Detect which cell encompasses the target text, then output its [X, Y] center coordinate. 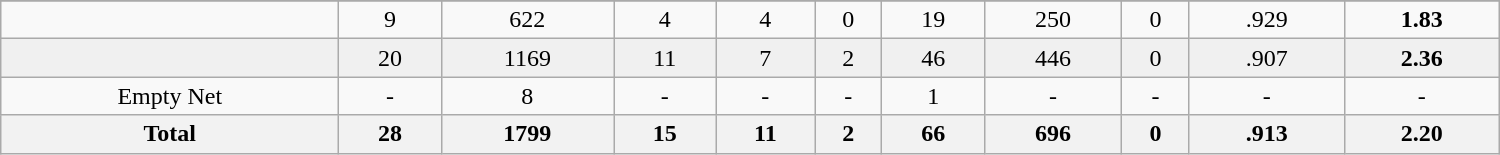
46 [933, 58]
Total [170, 134]
.929 [1266, 20]
Empty Net [170, 96]
696 [1052, 134]
1169 [527, 58]
66 [933, 134]
1.83 [1422, 20]
7 [766, 58]
20 [390, 58]
2.36 [1422, 58]
28 [390, 134]
2.20 [1422, 134]
19 [933, 20]
9 [390, 20]
8 [527, 96]
446 [1052, 58]
1 [933, 96]
1799 [527, 134]
15 [665, 134]
622 [527, 20]
.913 [1266, 134]
.907 [1266, 58]
250 [1052, 20]
